Extract the [X, Y] coordinate from the center of the cell holding the provided text.  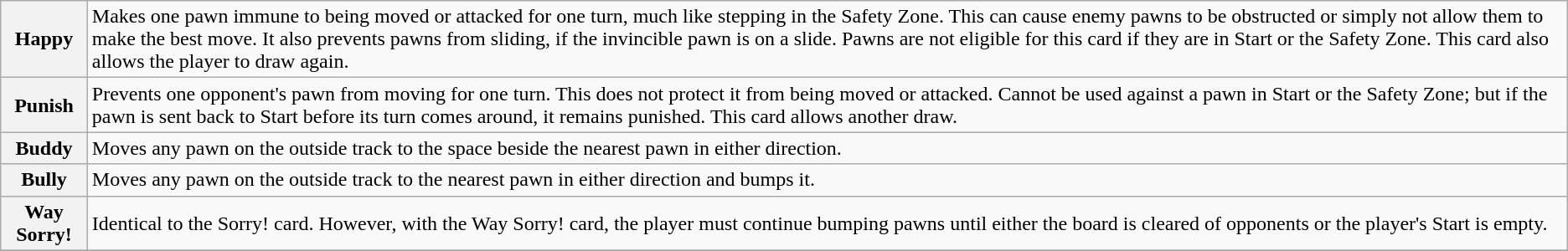
Buddy [44, 148]
Way Sorry! [44, 223]
Bully [44, 180]
Moves any pawn on the outside track to the space beside the nearest pawn in either direction. [828, 148]
Happy [44, 39]
Punish [44, 105]
Moves any pawn on the outside track to the nearest pawn in either direction and bumps it. [828, 180]
